From the cell containing the given text, extract its center point as [x, y] coordinate. 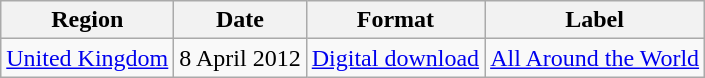
Format [395, 20]
All Around the World [595, 58]
Date [240, 20]
Region [88, 20]
8 April 2012 [240, 58]
United Kingdom [88, 58]
Digital download [395, 58]
Label [595, 20]
